From the cell containing the given text, extract its center point as [x, y] coordinate. 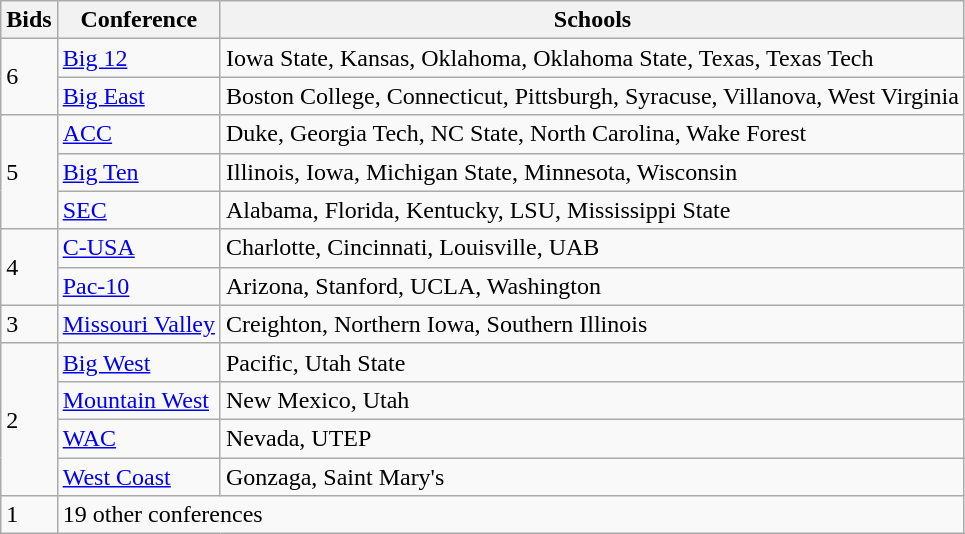
6 [29, 77]
Big Ten [138, 172]
Bids [29, 20]
New Mexico, Utah [592, 400]
Mountain West [138, 400]
2 [29, 419]
Boston College, Connecticut, Pittsburgh, Syracuse, Villanova, West Virginia [592, 96]
Arizona, Stanford, UCLA, Washington [592, 286]
Charlotte, Cincinnati, Louisville, UAB [592, 248]
Missouri Valley [138, 324]
Pac-10 [138, 286]
West Coast [138, 477]
Pacific, Utah State [592, 362]
Nevada, UTEP [592, 438]
WAC [138, 438]
Big West [138, 362]
Conference [138, 20]
1 [29, 515]
19 other conferences [510, 515]
Big 12 [138, 58]
ACC [138, 134]
4 [29, 267]
SEC [138, 210]
Illinois, Iowa, Michigan State, Minnesota, Wisconsin [592, 172]
Duke, Georgia Tech, NC State, North Carolina, Wake Forest [592, 134]
5 [29, 172]
Big East [138, 96]
3 [29, 324]
C-USA [138, 248]
Schools [592, 20]
Iowa State, Kansas, Oklahoma, Oklahoma State, Texas, Texas Tech [592, 58]
Alabama, Florida, Kentucky, LSU, Mississippi State [592, 210]
Creighton, Northern Iowa, Southern Illinois [592, 324]
Gonzaga, Saint Mary's [592, 477]
